Output the (x, y) coordinate of the center of the cell containing the given text.  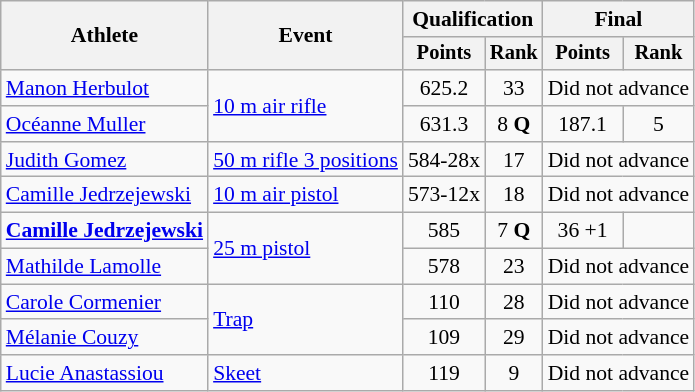
Trap (306, 320)
578 (444, 267)
Mathilde Lamolle (104, 267)
Event (306, 36)
585 (444, 231)
Athlete (104, 36)
33 (514, 88)
631.3 (444, 124)
Lucie Anastassiou (104, 373)
584-28x (444, 160)
573-12x (444, 195)
Qualification (473, 19)
36 +1 (583, 231)
25 m pistol (306, 248)
625.2 (444, 88)
23 (514, 267)
9 (514, 373)
Final (619, 19)
Carole Cormenier (104, 302)
187.1 (583, 124)
28 (514, 302)
Mélanie Couzy (104, 338)
18 (514, 195)
Manon Herbulot (104, 88)
110 (444, 302)
7 Q (514, 231)
17 (514, 160)
109 (444, 338)
8 Q (514, 124)
Océanne Muller (104, 124)
Judith Gomez (104, 160)
5 (659, 124)
Skeet (306, 373)
10 m air rifle (306, 106)
50 m rifle 3 positions (306, 160)
10 m air pistol (306, 195)
119 (444, 373)
29 (514, 338)
